Scan for the cell matching the given text and deliver its (X, Y) coordinate at center. 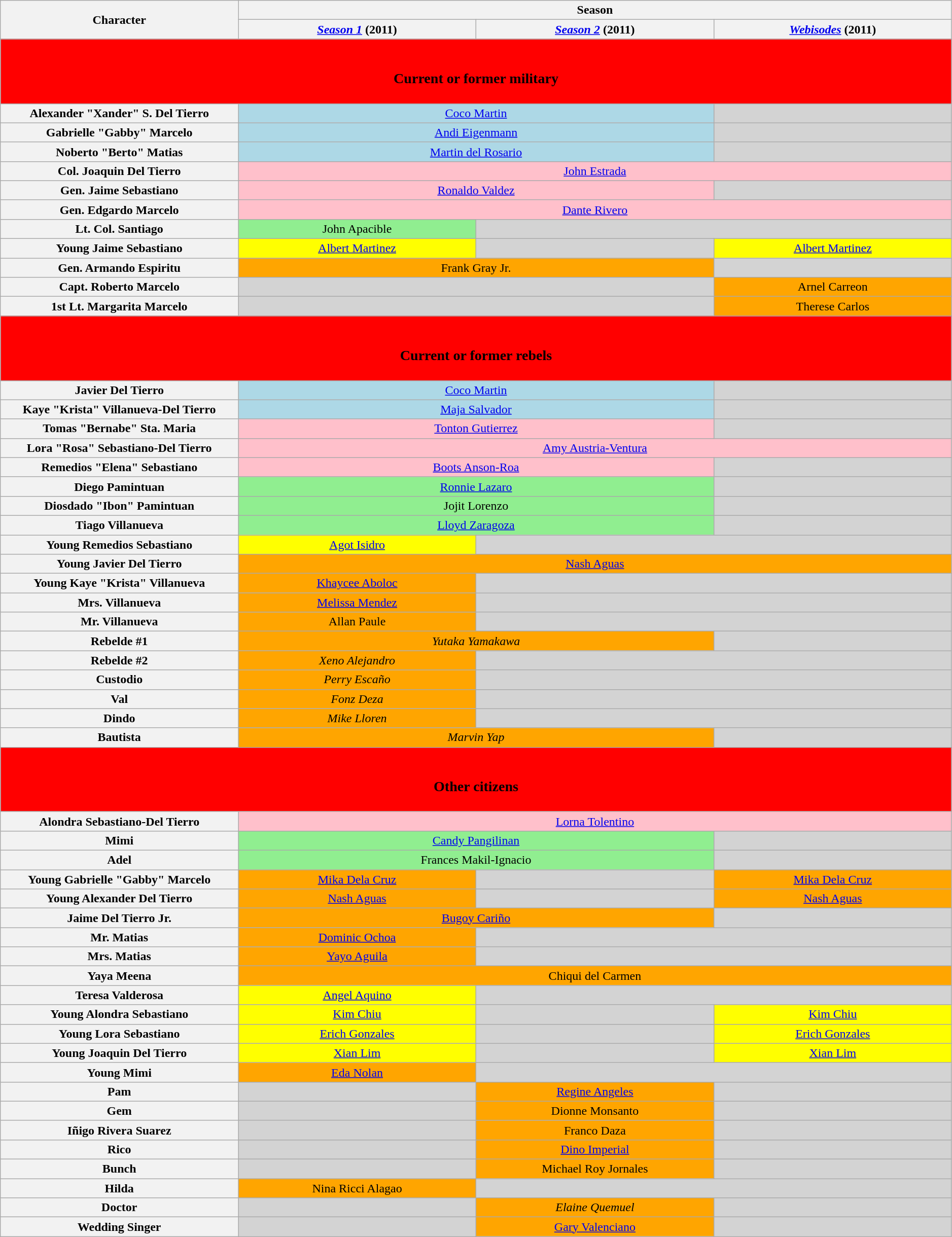
Current or former military (476, 71)
Noberto "Berto" Matias (120, 152)
Iñigo Rivera Suarez (120, 1130)
Young Alondra Sebastiano (120, 1014)
Jojit Lorenzo (476, 506)
Doctor (120, 1208)
Rebelde #1 (120, 641)
Dionne Monsanto (594, 1111)
Martin del Rosario (476, 152)
Yaya Meena (120, 976)
Michael Roy Jornales (594, 1169)
Webisodes (2011) (833, 29)
Rico (120, 1149)
Andi Eigenmann (476, 132)
Tonton Gutierrez (476, 429)
Dino Imperial (594, 1149)
Dindo (120, 718)
Gary Valenciano (594, 1227)
Mike Lloren (357, 718)
Dante Rivero (595, 209)
Kaye "Krista" Villanueva-Del Tierro (120, 409)
Therese Carlos (833, 306)
Mrs. Matias (120, 957)
Javier Del Tierro (120, 390)
Custodio (120, 680)
Ronaldo Valdez (476, 190)
Candy Pangilinan (476, 840)
Young Lora Sebastiano (120, 1034)
Agot Isidro (357, 544)
Gem (120, 1111)
Mr. Matias (120, 937)
Yayo Aguila (357, 957)
Maja Salvador (476, 409)
1st Lt. Margarita Marcelo (120, 306)
Mimi (120, 840)
Mr. Villanueva (120, 622)
Alondra Sebastiano-Del Tierro (120, 821)
Angel Aquino (357, 995)
Dominic Ochoa (357, 937)
Young Javier Del Tierro (120, 564)
Season 1 (2011) (357, 29)
Adel (120, 860)
Val (120, 699)
Young Alexander Del Tierro (120, 899)
Capt. Roberto Marcelo (120, 287)
Young Remedios Sebastiano (120, 544)
Elaine Quemuel (594, 1208)
Hilda (120, 1188)
Gen. Edgardo Marcelo (120, 209)
Franco Daza (594, 1130)
Lorna Tolentino (595, 821)
Remedios "Elena" Sebastiano (120, 467)
Gen. Jaime Sebastiano (120, 190)
Season (595, 10)
Ronnie Lazaro (476, 486)
Current or former rebels (476, 348)
Fonz Deza (357, 699)
Tiago Villanueva (120, 525)
Gen. Armando Espiritu (120, 268)
Bunch (120, 1169)
Lt. Col. Santiago (120, 229)
Eda Nolan (357, 1072)
Regine Angeles (594, 1091)
Rebelde #2 (120, 660)
Young Joaquin Del Tierro (120, 1053)
Arnel Carreon (833, 287)
Young Mimi (120, 1072)
Young Kaye "Krista" Villanueva (120, 583)
John Estrada (595, 171)
Teresa Valderosa (120, 995)
Xeno Alejandro (357, 660)
Nina Ricci Alagao (357, 1188)
Lloyd Zaragoza (476, 525)
Yutaka Yamakawa (476, 641)
Diego Pamintuan (120, 486)
Marvin Yap (476, 737)
John Apacible (357, 229)
Bautista (120, 737)
Tomas "Bernabe" Sta. Maria (120, 429)
Mrs. Villanueva (120, 603)
Jaime Del Tierro Jr. (120, 918)
Alexander "Xander" S. Del Tierro (120, 113)
Frank Gray Jr. (476, 268)
Young Gabrielle "Gabby" Marcelo (120, 879)
Lora "Rosa" Sebastiano-Del Tierro (120, 448)
Amy Austria-Ventura (595, 448)
Diosdado "Ibon" Pamintuan (120, 506)
Pam (120, 1091)
Perry Escaño (357, 680)
Allan Paule (357, 622)
Bugoy Cariño (476, 918)
Chiqui del Carmen (595, 976)
Frances Makil-Ignacio (476, 860)
Character (120, 20)
Gabrielle "Gabby" Marcelo (120, 132)
Melissa Mendez (357, 603)
Wedding Singer (120, 1227)
Col. Joaquin Del Tierro (120, 171)
Other citizens (476, 779)
Season 2 (2011) (594, 29)
Young Jaime Sebastiano (120, 249)
Khaycee Aboloc (357, 583)
Boots Anson-Roa (476, 467)
